Output the [X, Y] coordinate of the center of the cell containing the given text.  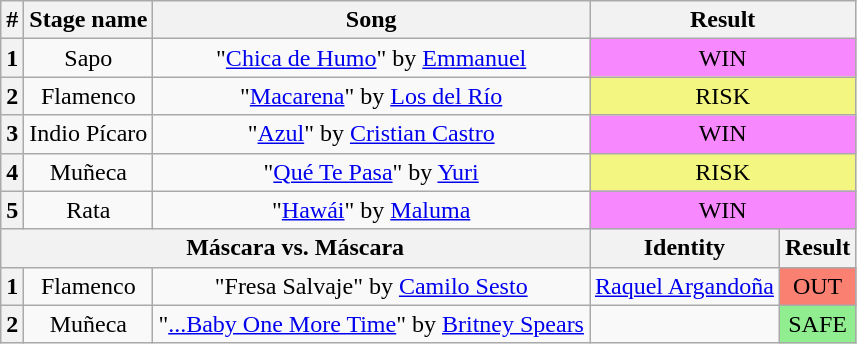
Indio Pícaro [88, 134]
5 [12, 210]
Máscara vs. Máscara [296, 248]
Identity [685, 248]
Sapo [88, 58]
OUT [817, 286]
Stage name [88, 20]
Rata [88, 210]
"...Baby One More Time" by Britney Spears [372, 324]
# [12, 20]
Raquel Argandoña [685, 286]
3 [12, 134]
SAFE [817, 324]
4 [12, 172]
"Hawái" by Maluma [372, 210]
"Azul" by Cristian Castro [372, 134]
"Chica de Humo" by Emmanuel [372, 58]
"Fresa Salvaje" by Camilo Sesto [372, 286]
"Macarena" by Los del Río [372, 96]
"Qué Te Pasa" by Yuri [372, 172]
Song [372, 20]
